Locate the cell with the specified text and output its (X, Y) center coordinate. 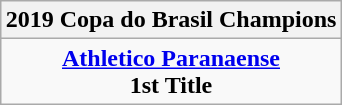
Athletico Paranaense1st Title (171, 72)
2019 Copa do Brasil Champions (171, 20)
